Determine the [x, y] coordinate at the center of the cell enclosing the given text.  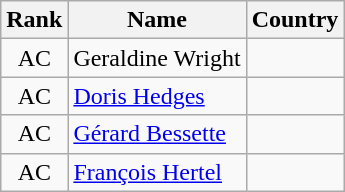
Rank [34, 20]
Geraldine Wright [157, 58]
François Hertel [157, 172]
Gérard Bessette [157, 134]
Doris Hedges [157, 96]
Country [295, 20]
Name [157, 20]
